Pinpoint the cell where the given text exists, returning its (x, y) midpoint coordinate. 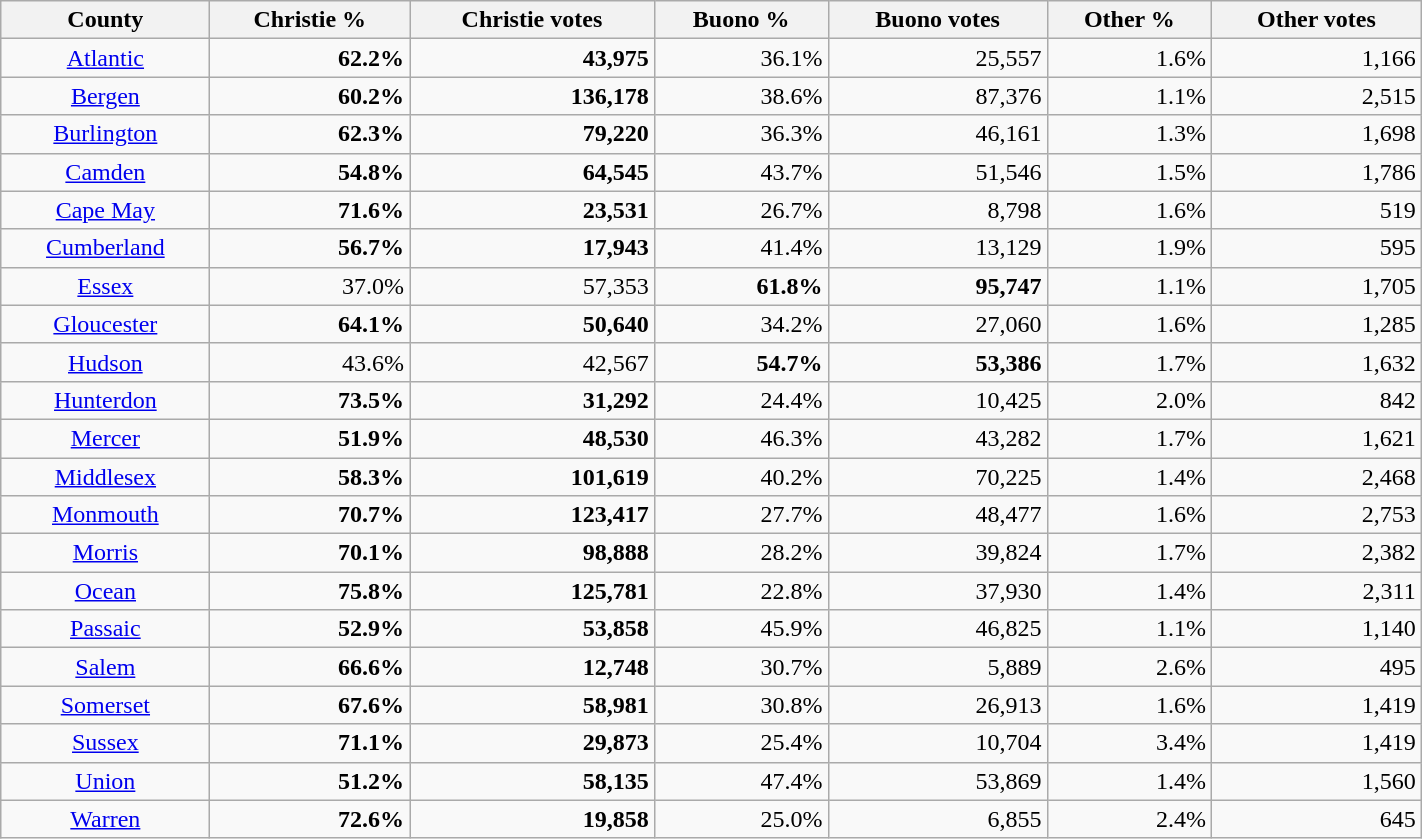
51.9% (310, 438)
Sussex (106, 743)
71.6% (310, 210)
Mercer (106, 438)
Christie % (310, 20)
1,698 (1317, 134)
64,545 (532, 172)
2.4% (1129, 819)
Other % (1129, 20)
Christie votes (532, 20)
30.7% (741, 667)
87,376 (938, 96)
1,285 (1317, 324)
1,140 (1317, 629)
1.9% (1129, 248)
1.5% (1129, 172)
Salem (106, 667)
Buono % (741, 20)
Cumberland (106, 248)
71.1% (310, 743)
595 (1317, 248)
70,225 (938, 477)
2,468 (1317, 477)
5,889 (938, 667)
46,161 (938, 134)
1,166 (1317, 58)
1,705 (1317, 286)
2,311 (1317, 591)
2,753 (1317, 515)
95,747 (938, 286)
58,135 (532, 781)
12,748 (532, 667)
36.3% (741, 134)
37,930 (938, 591)
645 (1317, 819)
136,178 (532, 96)
48,477 (938, 515)
61.8% (741, 286)
2,382 (1317, 553)
29,873 (532, 743)
73.5% (310, 400)
46.3% (741, 438)
54.7% (741, 362)
67.6% (310, 705)
45.9% (741, 629)
26,913 (938, 705)
2.6% (1129, 667)
43,282 (938, 438)
46,825 (938, 629)
23,531 (532, 210)
Middlesex (106, 477)
53,869 (938, 781)
58.3% (310, 477)
Ocean (106, 591)
27,060 (938, 324)
Camden (106, 172)
County (106, 20)
62.2% (310, 58)
70.1% (310, 553)
43,975 (532, 58)
1,560 (1317, 781)
Somerset (106, 705)
8,798 (938, 210)
60.2% (310, 96)
72.6% (310, 819)
19,858 (532, 819)
125,781 (532, 591)
123,417 (532, 515)
Hunterdon (106, 400)
24.4% (741, 400)
495 (1317, 667)
Buono votes (938, 20)
2,515 (1317, 96)
70.7% (310, 515)
54.8% (310, 172)
25.0% (741, 819)
26.7% (741, 210)
27.7% (741, 515)
75.8% (310, 591)
53,386 (938, 362)
3.4% (1129, 743)
10,704 (938, 743)
25.4% (741, 743)
79,220 (532, 134)
Hudson (106, 362)
6,855 (938, 819)
Morris (106, 553)
64.1% (310, 324)
10,425 (938, 400)
Monmouth (106, 515)
41.4% (741, 248)
Warren (106, 819)
Bergen (106, 96)
40.2% (741, 477)
28.2% (741, 553)
51.2% (310, 781)
22.8% (741, 591)
25,557 (938, 58)
Cape May (106, 210)
58,981 (532, 705)
1,786 (1317, 172)
34.2% (741, 324)
Atlantic (106, 58)
2.0% (1129, 400)
Union (106, 781)
47.4% (741, 781)
Other votes (1317, 20)
43.7% (741, 172)
30.8% (741, 705)
53,858 (532, 629)
48,530 (532, 438)
42,567 (532, 362)
13,129 (938, 248)
37.0% (310, 286)
36.1% (741, 58)
57,353 (532, 286)
56.7% (310, 248)
Burlington (106, 134)
98,888 (532, 553)
51,546 (938, 172)
Passaic (106, 629)
1,632 (1317, 362)
1,621 (1317, 438)
52.9% (310, 629)
519 (1317, 210)
842 (1317, 400)
1.3% (1129, 134)
Gloucester (106, 324)
62.3% (310, 134)
38.6% (741, 96)
43.6% (310, 362)
50,640 (532, 324)
101,619 (532, 477)
39,824 (938, 553)
Essex (106, 286)
66.6% (310, 667)
31,292 (532, 400)
17,943 (532, 248)
